Search for the cell housing the specified text and yield its (X, Y) center coordinate. 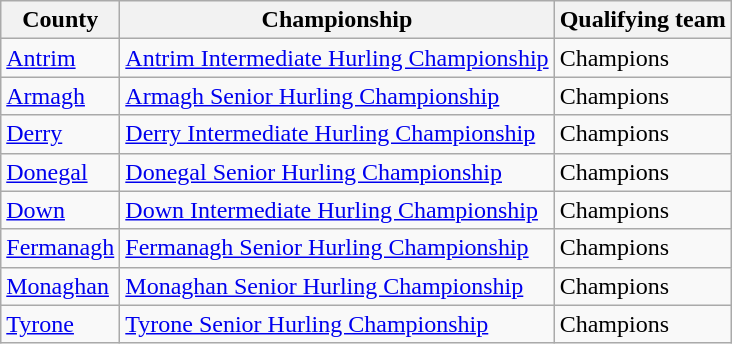
Fermanagh Senior Hurling Championship (337, 248)
Monaghan Senior Hurling Championship (337, 286)
Qualifying team (642, 20)
Derry Intermediate Hurling Championship (337, 134)
Tyrone (60, 324)
Armagh Senior Hurling Championship (337, 96)
Derry (60, 134)
Monaghan (60, 286)
Donegal Senior Hurling Championship (337, 172)
Down (60, 210)
Armagh (60, 96)
Antrim (60, 58)
County (60, 20)
Antrim Intermediate Hurling Championship (337, 58)
Donegal (60, 172)
Tyrone Senior Hurling Championship (337, 324)
Fermanagh (60, 248)
Championship (337, 20)
Down Intermediate Hurling Championship (337, 210)
